Detect which cell encompasses the target text, then output its (X, Y) center coordinate. 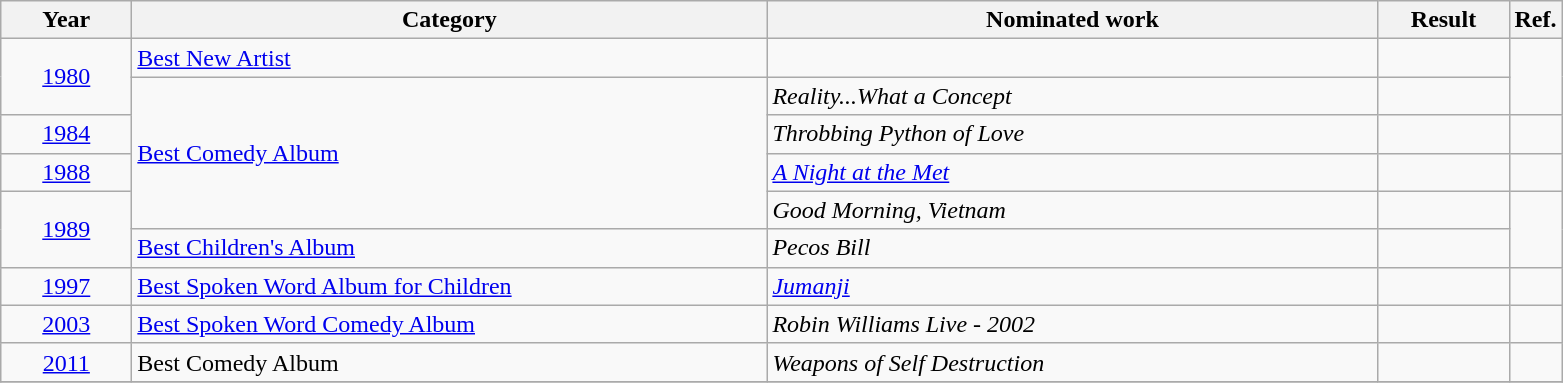
Best Spoken Word Album for Children (450, 286)
Nominated work (1072, 20)
Ref. (1536, 20)
Result (1444, 20)
Pecos Bill (1072, 248)
1989 (66, 229)
Robin Williams Live - 2002 (1072, 324)
Best Children's Album (450, 248)
Best New Artist (450, 58)
1997 (66, 286)
Year (66, 20)
Reality...What a Concept (1072, 96)
Good Morning, Vietnam (1072, 210)
Category (450, 20)
1980 (66, 77)
A Night at the Met (1072, 172)
Best Spoken Word Comedy Album (450, 324)
1988 (66, 172)
Jumanji (1072, 286)
2003 (66, 324)
1984 (66, 134)
Weapons of Self Destruction (1072, 362)
2011 (66, 362)
Throbbing Python of Love (1072, 134)
